Determine the (X, Y) coordinate at the center of the cell enclosing the given text.  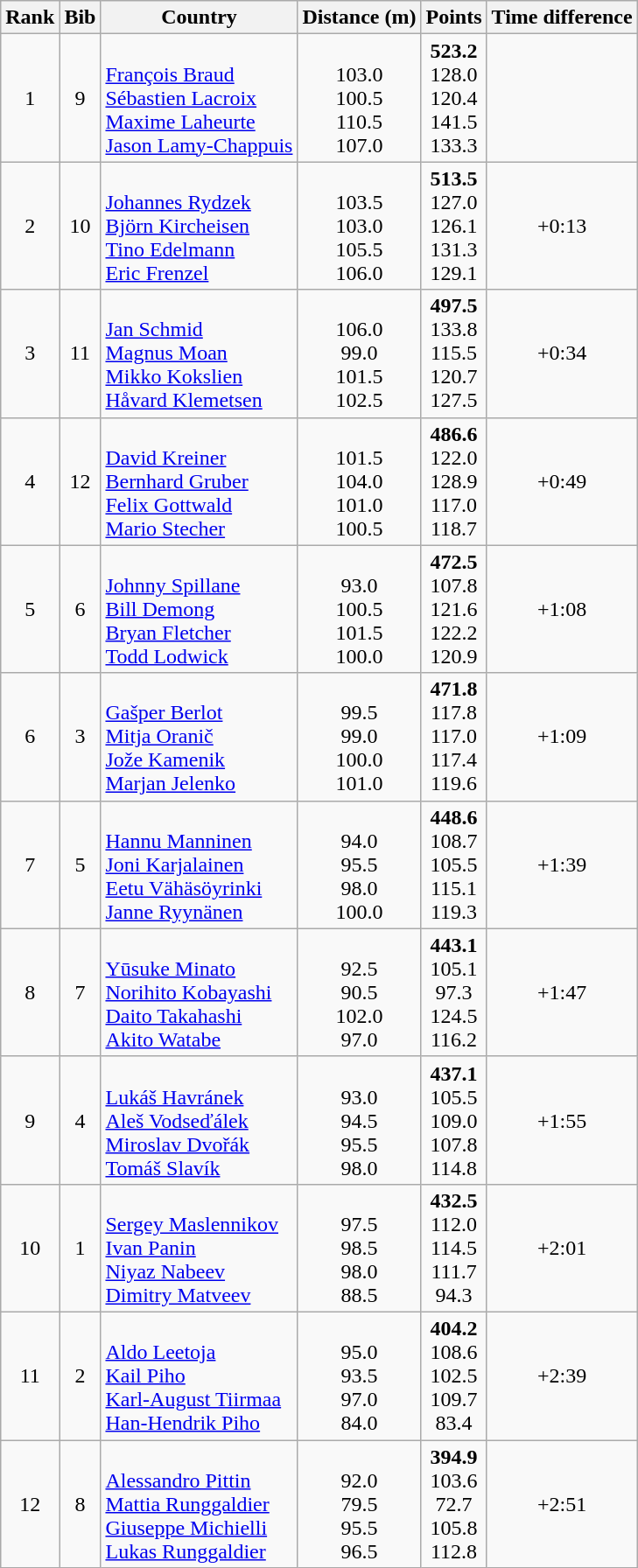
471.8117.8117.0 117.4119.6 (453, 737)
97.5 98.598.088.5 (359, 1248)
Yūsuke MinatoNorihito KobayashiDaito TakahashiAkito Watabe (200, 992)
523.2128.0120.4141.5 133.3 (453, 98)
+0:13 (562, 226)
92.0 79.595.596.5 (359, 1504)
David KreinerBernhard GruberFelix GottwaldMario Stecher (200, 481)
+1:09 (562, 737)
Points (453, 17)
497.5133.8115.5120.7 127.5 (453, 353)
Johannes RydzekBjörn KircheisenTino EdelmannEric Frenzel (200, 226)
+1:55 (562, 1120)
Lukáš HavránekAleš VodseďálekMiroslav DvořákTomáš Slavík (200, 1120)
+0:34 (562, 353)
François BraudSébastien LacroixMaxime LaheurteJason Lamy-Chappuis (200, 98)
Distance (m) (359, 17)
513.5127.0126.1 131.3129.1 (453, 226)
103.0 100.5 110.5107.0 (359, 98)
93.0 100.5101.5100.0 (359, 609)
+2:01 (562, 1248)
432.5112.0114.5 111.794.3 (453, 1248)
Country (200, 17)
+0:49 (562, 481)
Bib (81, 17)
437.1105.5109.0107.8 114.8 (453, 1120)
Alessandro PittinMattia RunggaldierGiuseppe MichielliLukas Runggaldier (200, 1504)
99.5 99.0100.0101.0 (359, 737)
101.5 104.0 101.0100.5 (359, 481)
Gašper BerlotMitja OraničJože KamenikMarjan Jelenko (200, 737)
+1:39 (562, 864)
Hannu ManninenJoni KarjalainenEetu VähäsöyrinkiJanne Ryynänen (200, 864)
92.5 90.5102.097.0 (359, 992)
Sergey MaslennikovIvan PaninNiyaz NabeevDimitry Matveev (200, 1248)
Jan SchmidMagnus MoanMikko KokslienHåvard Klemetsen (200, 353)
106.0 99.0101.5102.5 (359, 353)
443.1105.197.3 124.5116.2 (453, 992)
Rank (30, 17)
103.5103.0 105.5106.0 (359, 226)
+2:39 (562, 1375)
+2:51 (562, 1504)
+1:47 (562, 992)
Johnny SpillaneBill DemongBryan FletcherTodd Lodwick (200, 609)
+1:08 (562, 609)
404.2108.6102.5 109.7 83.4 (453, 1375)
394.9103.672.7 105.8 112.8 (453, 1504)
95.0 93.597.084.0 (359, 1375)
472.5107.8121.6122.2120.9 (453, 609)
94.0 95.598.0100.0 (359, 864)
Time difference (562, 17)
448.6108.7105.5115.1 119.3 (453, 864)
93.0 94.595.598.0 (359, 1120)
486.6122.0128.9117.0118.7 (453, 481)
Aldo LeetojaKail PihoKarl-August TiirmaaHan-Hendrik Piho (200, 1375)
